For the text-containing cell, return its midpoint in [X, Y] coordinate format. 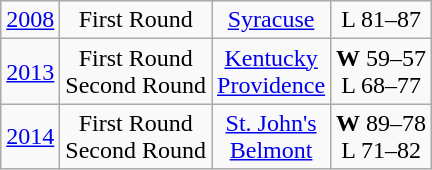
First Round [136, 20]
2014 [30, 136]
W 59–57L 68–77 [382, 72]
2013 [30, 72]
2008 [30, 20]
St. John'sBelmont [272, 136]
W 89–78L 71–82 [382, 136]
KentuckyProvidence [272, 72]
L 81–87 [382, 20]
Syracuse [272, 20]
